Provide the [X, Y] coordinate of the cell's center where the given text is located.  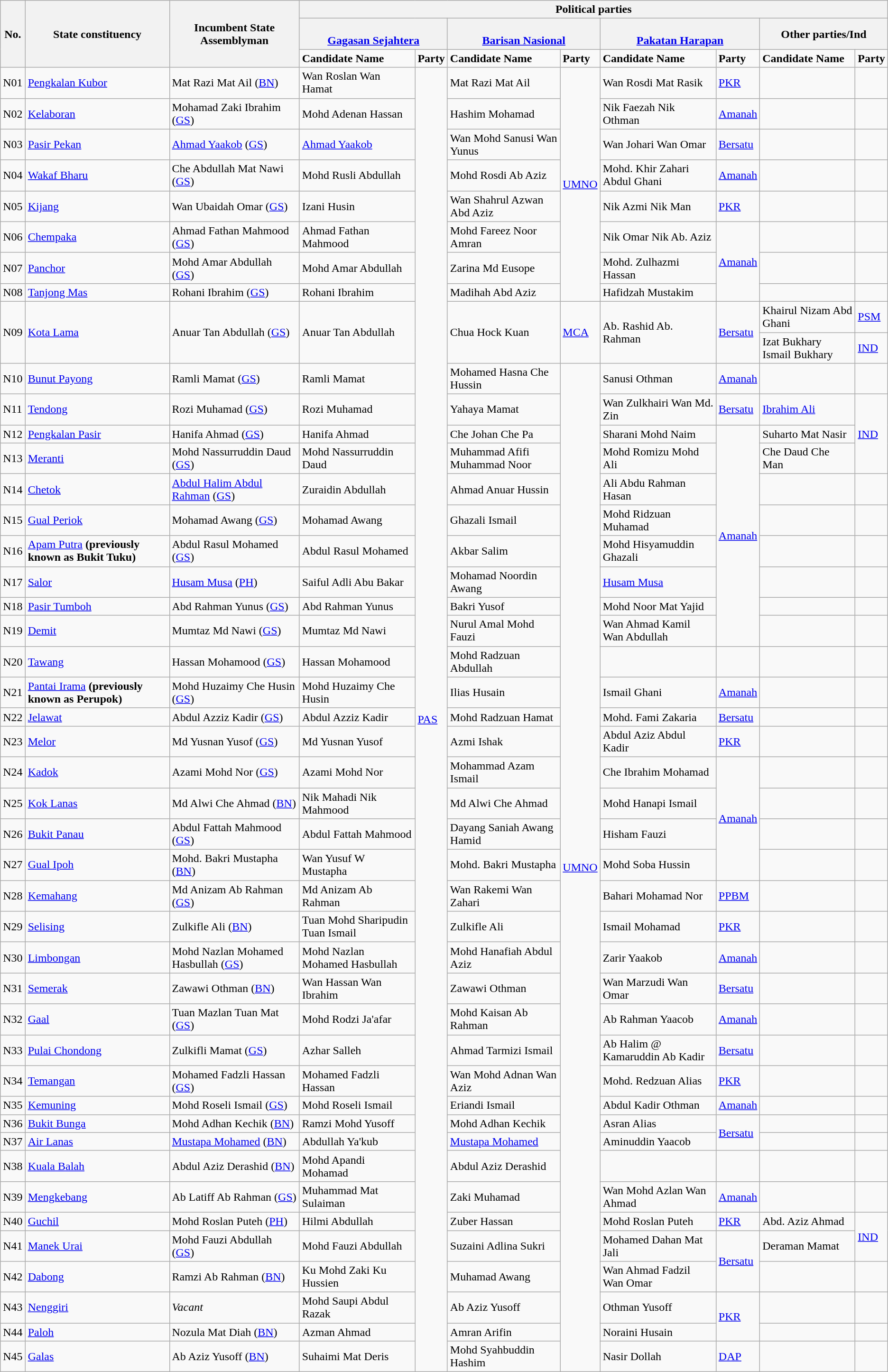
Mohd Noor Mat Yajid [658, 606]
Limbongan [97, 957]
Nik Faezah Nik Othman [658, 114]
Ramzi Ab Rahman (BN) [234, 1277]
Mohd Amar Abdullah (GS) [234, 268]
Wan Mohd Azlan Wan Ahmad [658, 1196]
N41 [13, 1246]
Anuar Tan Abdullah [357, 332]
N06 [13, 237]
N16 [13, 551]
Ismail Mohamad [658, 927]
Mohd Huzaimy Che Husin [357, 693]
MCA [580, 332]
Deraman Mamat [807, 1246]
Pengkalan Pasir [97, 434]
Guchil [97, 1221]
Demit [97, 631]
Nik Azmi Nik Man [658, 206]
Paloh [97, 1332]
Husam Musa (PH) [234, 582]
Apam Putra (previously known as Bukit Tuku) [97, 551]
Meranti [97, 458]
Tuan Mohd Sharipudin Tuan Ismail [357, 927]
Political parties [593, 9]
Pasir Pekan [97, 144]
State constituency [97, 34]
Mohamad Awang [357, 520]
Ab Aziz Yusoff [504, 1307]
N33 [13, 1050]
DAP [738, 1357]
Abdul Azziz Kadir (GS) [234, 717]
N26 [13, 834]
Gual Periok [97, 520]
Tendong [97, 410]
Ibrahim Ali [807, 410]
Hassan Mohamood [357, 661]
Bahari Mohamad Nor [658, 896]
Zulkifle Ali (BN) [234, 927]
Kelaboran [97, 114]
Wan Ahmad Fadzil Wan Omar [658, 1277]
Azmi Ishak [504, 741]
Wan Mohd Adnan Wan Aziz [504, 1081]
Mohd Fareez Noor Amran [504, 237]
Kota Lama [97, 332]
Gagasan Sejahtera [373, 34]
Nozula Mat Diah (BN) [234, 1332]
Amran Arifin [504, 1332]
Eriandi Ismail [504, 1105]
Chua Hock Kuan [504, 332]
Nurul Amal Mohd Fauzi [504, 631]
Suharto Mat Nasir [807, 434]
Md Alwi Che Ahmad [504, 803]
Wan Marzudi Wan Omar [658, 989]
Mengkebang [97, 1196]
Wan Ubaidah Omar (GS) [234, 206]
N09 [13, 332]
Kijang [97, 206]
Barisan Nasional [524, 34]
N12 [13, 434]
Nik Omar Nik Ab. Aziz [658, 237]
Izani Husin [357, 206]
N34 [13, 1081]
Abdul Azziz Kadir [357, 717]
N19 [13, 631]
Wan Ahmad Kamil Wan Abdullah [658, 631]
Mohd. Redzuan Alias [658, 1081]
Mohd Fauzi Abdullah [357, 1246]
N42 [13, 1277]
Mat Razi Mat Ail (BN) [234, 83]
Zaki Muhamad [504, 1196]
Ab. Rashid Ab. Rahman [658, 332]
Mohd. Zulhazmi Hassan [658, 268]
Mohd Nassurruddin Daud [357, 458]
Wan Hassan Wan Ibrahim [357, 989]
Wan Rakemi Wan Zahari [504, 896]
Bukit Bunga [97, 1123]
Mohd Adenan Hassan [357, 114]
N30 [13, 957]
Melor [97, 741]
N18 [13, 606]
N28 [13, 896]
Khairul Nizam Abd Ghani [807, 317]
N23 [13, 741]
Mohd Nazlan Mohamed Hasbullah [357, 957]
Othman Yusoff [658, 1307]
Wan Rosdi Mat Rasik [658, 83]
Jelawat [97, 717]
Ghazali Ismail [504, 520]
N32 [13, 1019]
Mohd. Khir Zahari Abdul Ghani [658, 176]
Ab Rahman Yaacob [658, 1019]
Mumtaz Md Nawi [357, 631]
Ramli Mamat (GS) [234, 379]
N03 [13, 144]
Che Johan Che Pa [504, 434]
Mohd. Bakri Mustapha (BN) [234, 865]
Mohd Radzuan Hamat [504, 717]
Pengkalan Kubor [97, 83]
N14 [13, 490]
Bunut Payong [97, 379]
Ilias Husain [504, 693]
Abdul Rasul Mohamed (GS) [234, 551]
N20 [13, 661]
Pakatan Harapan [680, 34]
Mohd Huzaimy Che Husin (GS) [234, 693]
Mustapa Mohamed [504, 1141]
N29 [13, 927]
Ahmad Yaakob (GS) [234, 144]
N27 [13, 865]
N45 [13, 1357]
Kadok [97, 772]
Hassan Mohamood (GS) [234, 661]
Mohd Fauzi Abdullah (GS) [234, 1246]
Mohd Saupi Abdul Razak [357, 1307]
Panchor [97, 268]
Husam Musa [658, 582]
Suzaini Adlina Sukri [504, 1246]
N17 [13, 582]
Mohd Apandi Mohamad [357, 1166]
Ku Mohd Zaki Ku Hussien [357, 1277]
Muhamad Awang [504, 1277]
Ab Latiff Ab Rahman (GS) [234, 1196]
Mohd Amar Abdullah [357, 268]
Ahmad Tarmizi Ismail [504, 1050]
Mumtaz Md Nawi (GS) [234, 631]
Zarina Md Eusope [504, 268]
N31 [13, 989]
Mohd Radzuan Abdullah [504, 661]
Abd Rahman Yunus [357, 606]
N11 [13, 410]
Abdul Fattah Mahmood [357, 834]
Abdul Fattah Mahmood (GS) [234, 834]
PAS [431, 720]
Abdul Aziz Derashid [504, 1166]
Dayang Saniah Awang Hamid [504, 834]
Zuraidin Abdullah [357, 490]
Salor [97, 582]
N02 [13, 114]
Anuar Tan Abdullah (GS) [234, 332]
Izat Bukhary Ismail Bukhary [807, 347]
Hilmi Abdullah [357, 1221]
Gaal [97, 1019]
Mohd Roslan Puteh [658, 1221]
Chempaka [97, 237]
Mohd Rodzi Ja'afar [357, 1019]
Mohd Syahbuddin Hashim [504, 1357]
Mohd Romizu Mohd Ali [658, 458]
N25 [13, 803]
N40 [13, 1221]
Mohd Nassurruddin Daud (GS) [234, 458]
Md Anizam Ab Rahman (GS) [234, 896]
Mohammad Azam Ismail [504, 772]
Mohamad Awang (GS) [234, 520]
Ahmad Fathan Mahmood (GS) [234, 237]
Abdul Kadir Othman [658, 1105]
Zulkifle Ali [504, 927]
Md Yusnan Yusof [357, 741]
Muhammad Afifi Muhammad Noor [504, 458]
Abdul Aziz Derashid (BN) [234, 1166]
N24 [13, 772]
Abd Rahman Yunus (GS) [234, 606]
Kuala Balah [97, 1166]
PPBM [738, 896]
Azami Mohd Nor [357, 772]
Md Yusnan Yusof (GS) [234, 741]
Air Lanas [97, 1141]
Suhaimi Mat Deris [357, 1357]
Mohd Hisyamuddin Ghazali [658, 551]
Incumbent State Assemblyman [234, 34]
N01 [13, 83]
Ismail Ghani [658, 693]
Kemuning [97, 1105]
Abd. Aziz Ahmad [807, 1221]
Hisham Fauzi [658, 834]
Md Anizam Ab Rahman [357, 896]
Tanjong Mas [97, 292]
N38 [13, 1166]
Zawawi Othman (BN) [234, 989]
Yahaya Mamat [504, 410]
Aminuddin Yaacob [658, 1141]
Asran Alias [658, 1123]
No. [13, 34]
Mohd Soba Hussin [658, 865]
Ab Aziz Yusoff (BN) [234, 1357]
Mohd Kaisan Ab Rahman [504, 1019]
Abdul Aziz Abdul Kadir [658, 741]
Mohd Nazlan Mohamed Hasbullah (GS) [234, 957]
Md Alwi Che Ahmad (BN) [234, 803]
Ahmad Anuar Hussin [504, 490]
Mohd Roseli Ismail [357, 1105]
Kok Lanas [97, 803]
N13 [13, 458]
Bukit Panau [97, 834]
Manek Urai [97, 1246]
N36 [13, 1123]
Rozi Muhamad (GS) [234, 410]
Wan Roslan Wan Hamat [357, 83]
Ahmad Fathan Mahmood [357, 237]
Azman Ahmad [357, 1332]
Ramli Mamat [357, 379]
Wan Johari Wan Omar [658, 144]
Mohamed Fadzli Hassan (GS) [234, 1081]
Azhar Salleh [357, 1050]
Kemahang [97, 896]
Pulai Chondong [97, 1050]
Zulkifli Mamat (GS) [234, 1050]
N10 [13, 379]
Ali Abdu Rahman Hasan [658, 490]
Ramzi Mohd Yusoff [357, 1123]
N43 [13, 1307]
N37 [13, 1141]
Mohamad Zaki Ibrahim (GS) [234, 114]
Mustapa Mohamed (BN) [234, 1141]
Hanifa Ahmad (GS) [234, 434]
Wan Mohd Sanusi Wan Yunus [504, 144]
Mohd Hanapi Ismail [658, 803]
N21 [13, 693]
Mohd Adhan Kechik [504, 1123]
Hafidzah Mustakim [658, 292]
Nasir Dollah [658, 1357]
Mohamed Fadzli Hassan [357, 1081]
Muhammad Mat Sulaiman [357, 1196]
Other parties/Ind [824, 34]
Vacant [234, 1307]
Madihah Abd Aziz [504, 292]
Hanifa Ahmad [357, 434]
N08 [13, 292]
Che Abdullah Mat Nawi (GS) [234, 176]
Pantai Irama (previously known as Perupok) [97, 693]
Mohamad Noordin Awang [504, 582]
Pasir Tumboh [97, 606]
Noraini Husain [658, 1332]
Che Ibrahim Mohamad [658, 772]
Abdul Rasul Mohamed [357, 551]
Rohani Ibrahim [357, 292]
Abdul Halim Abdul Rahman (GS) [234, 490]
Zuber Hassan [504, 1221]
Chetok [97, 490]
Mohd. Fami Zakaria [658, 717]
Mohd Rusli Abdullah [357, 176]
Wakaf Bharu [97, 176]
PSM [871, 317]
N15 [13, 520]
Mohd Adhan Kechik (BN) [234, 1123]
Mohd Roslan Puteh (PH) [234, 1221]
N39 [13, 1196]
Rohani Ibrahim (GS) [234, 292]
Che Daud Che Man [807, 458]
N44 [13, 1332]
Tuan Mazlan Tuan Mat (GS) [234, 1019]
Gual Ipoh [97, 865]
Mat Razi Mat Ail [504, 83]
Akbar Salim [504, 551]
Rozi Muhamad [357, 410]
Mohd Rosdi Ab Aziz [504, 176]
Wan Shahrul Azwan Abd Aziz [504, 206]
Bakri Yusof [504, 606]
Semerak [97, 989]
Temangan [97, 1081]
Ab Halim @ Kamaruddin Ab Kadir [658, 1050]
Azami Mohd Nor (GS) [234, 772]
Selising [97, 927]
Wan Yusuf W Mustapha [357, 865]
Mohamed Dahan Mat Jali [658, 1246]
Galas [97, 1357]
N05 [13, 206]
Ahmad Yaakob [357, 144]
Sanusi Othman [658, 379]
N22 [13, 717]
Mohd. Bakri Mustapha [504, 865]
N07 [13, 268]
Wan Zulkhairi Wan Md. Zin [658, 410]
Zawawi Othman [504, 989]
Abdullah Ya'kub [357, 1141]
Hashim Mohamad [504, 114]
Dabong [97, 1277]
Zarir Yaakob [658, 957]
N35 [13, 1105]
Mohd Ridzuan Muhamad [658, 520]
Mohd Roseli Ismail (GS) [234, 1105]
Mohd Hanafiah Abdul Aziz [504, 957]
Nenggiri [97, 1307]
Nik Mahadi Nik Mahmood [357, 803]
Mohamed Hasna Che Hussin [504, 379]
Sharani Mohd Naim [658, 434]
Tawang [97, 661]
N04 [13, 176]
Saiful Adli Abu Bakar [357, 582]
